Return (X, Y) of the center of cell containing provided text 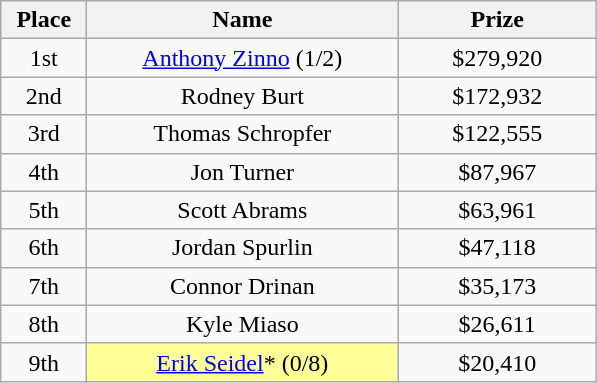
$47,118 (498, 248)
9th (44, 362)
$279,920 (498, 58)
6th (44, 248)
Prize (498, 20)
$26,611 (498, 324)
$87,967 (498, 172)
Name (242, 20)
Erik Seidel* (0/8) (242, 362)
$122,555 (498, 134)
1st (44, 58)
Scott Abrams (242, 210)
Connor Drinan (242, 286)
Thomas Schropfer (242, 134)
4th (44, 172)
$63,961 (498, 210)
Jordan Spurlin (242, 248)
Rodney Burt (242, 96)
$35,173 (498, 286)
Kyle Miaso (242, 324)
3rd (44, 134)
7th (44, 286)
5th (44, 210)
$172,932 (498, 96)
Place (44, 20)
2nd (44, 96)
Anthony Zinno (1/2) (242, 58)
Jon Turner (242, 172)
8th (44, 324)
$20,410 (498, 362)
